Return (X, Y) of the center of cell containing provided text 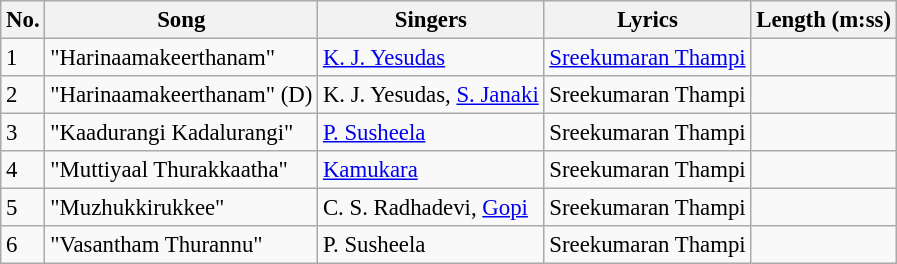
No. (23, 20)
2 (23, 95)
Length (m:ss) (824, 20)
"Harinaamakeerthanam" (D) (182, 95)
4 (23, 170)
Lyrics (648, 20)
"Kaadurangi Kadalurangi" (182, 133)
Singers (431, 20)
"Muzhukkirukkee" (182, 208)
"Harinaamakeerthanam" (182, 58)
Kamukara (431, 170)
"Muttiyaal Thurakkaatha" (182, 170)
K. J. Yesudas, S. Janaki (431, 95)
K. J. Yesudas (431, 58)
6 (23, 245)
3 (23, 133)
Song (182, 20)
1 (23, 58)
5 (23, 208)
"Vasantham Thurannu" (182, 245)
C. S. Radhadevi, Gopi (431, 208)
